Locate the cell with the specified text and output its (x, y) center coordinate. 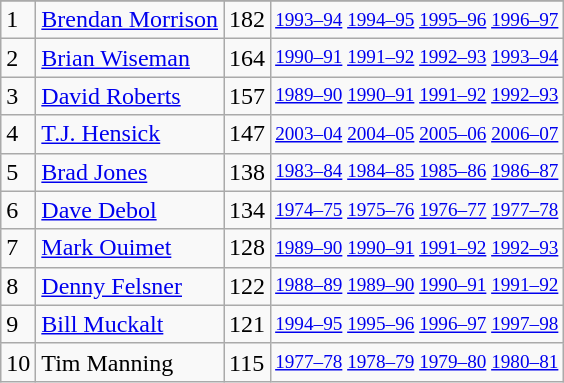
Tim Manning (130, 362)
128 (248, 248)
1977–78 1978–79 1979–80 1980–81 (417, 362)
164 (248, 58)
147 (248, 134)
Brendan Morrison (130, 20)
9 (18, 324)
134 (248, 210)
T.J. Hensick (130, 134)
121 (248, 324)
1993–94 1994–95 1995–96 1996–97 (417, 20)
1994–95 1995–96 1996–97 1997–98 (417, 324)
Brian Wiseman (130, 58)
115 (248, 362)
157 (248, 96)
Denny Felsner (130, 286)
7 (18, 248)
6 (18, 210)
4 (18, 134)
3 (18, 96)
2 (18, 58)
2003–04 2004–05 2005–06 2006–07 (417, 134)
Brad Jones (130, 172)
1990–91 1991–92 1992–93 1993–94 (417, 58)
5 (18, 172)
10 (18, 362)
182 (248, 20)
Mark Ouimet (130, 248)
David Roberts (130, 96)
1974–75 1975–76 1976–77 1977–78 (417, 210)
1983–84 1984–85 1985–86 1986–87 (417, 172)
122 (248, 286)
Dave Debol (130, 210)
138 (248, 172)
1988–89 1989–90 1990–91 1991–92 (417, 286)
1 (18, 20)
8 (18, 286)
Bill Muckalt (130, 324)
